Return the (x, y) coordinate for the center point of the cell that contains the specified text.  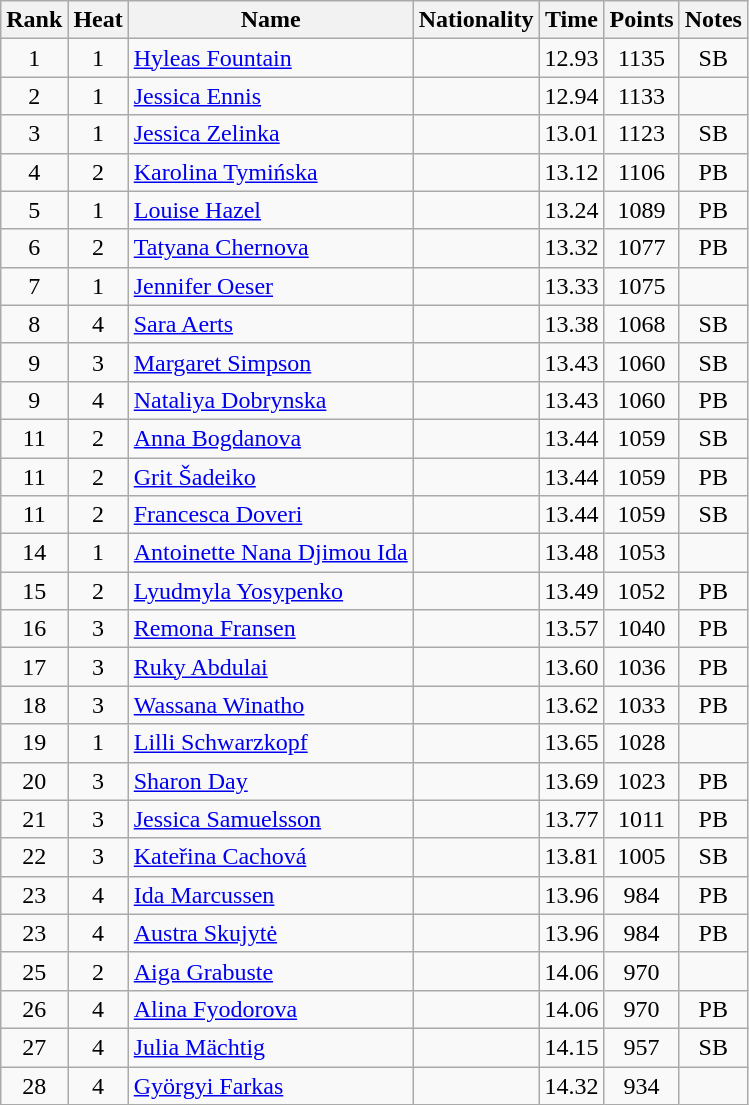
27 (34, 1047)
25 (34, 971)
934 (642, 1085)
13.81 (572, 857)
13.65 (572, 743)
1123 (642, 134)
1075 (642, 286)
Lilli Schwarzkopf (270, 743)
Sara Aerts (270, 324)
1135 (642, 58)
13.48 (572, 553)
13.57 (572, 629)
Nationality (476, 20)
Wassana Winatho (270, 705)
14.15 (572, 1047)
Antoinette Nana Djimou Ida (270, 553)
1133 (642, 96)
12.94 (572, 96)
Ida Marcussen (270, 895)
12.93 (572, 58)
Louise Hazel (270, 210)
1077 (642, 248)
1005 (642, 857)
6 (34, 248)
21 (34, 819)
20 (34, 781)
Alina Fyodorova (270, 1009)
Anna Bogdanova (270, 438)
8 (34, 324)
13.32 (572, 248)
18 (34, 705)
Remona Fransen (270, 629)
Grit Šadeiko (270, 477)
Margaret Simpson (270, 362)
1028 (642, 743)
1040 (642, 629)
17 (34, 667)
13.60 (572, 667)
Jessica Ennis (270, 96)
Hyleas Fountain (270, 58)
28 (34, 1085)
Time (572, 20)
Name (270, 20)
14 (34, 553)
15 (34, 591)
14.32 (572, 1085)
5 (34, 210)
Francesca Doveri (270, 515)
1036 (642, 667)
13.69 (572, 781)
13.01 (572, 134)
Karolina Tymińska (270, 172)
Sharon Day (270, 781)
Jessica Samuelsson (270, 819)
Györgyi Farkas (270, 1085)
13.38 (572, 324)
Points (642, 20)
1033 (642, 705)
22 (34, 857)
13.62 (572, 705)
16 (34, 629)
7 (34, 286)
13.12 (572, 172)
Austra Skujytė (270, 933)
Tatyana Chernova (270, 248)
957 (642, 1047)
Jennifer Oeser (270, 286)
13.77 (572, 819)
Jessica Zelinka (270, 134)
Heat (98, 20)
Notes (713, 20)
13.49 (572, 591)
19 (34, 743)
1089 (642, 210)
1068 (642, 324)
1053 (642, 553)
Rank (34, 20)
Kateřina Cachová (270, 857)
1106 (642, 172)
1011 (642, 819)
Aiga Grabuste (270, 971)
Lyudmyla Yosypenko (270, 591)
13.24 (572, 210)
26 (34, 1009)
1023 (642, 781)
Nataliya Dobrynska (270, 400)
13.33 (572, 286)
Julia Mächtig (270, 1047)
Ruky Abdulai (270, 667)
1052 (642, 591)
